Identify which cell holds the provided text, then report its [x, y] central coordinate. 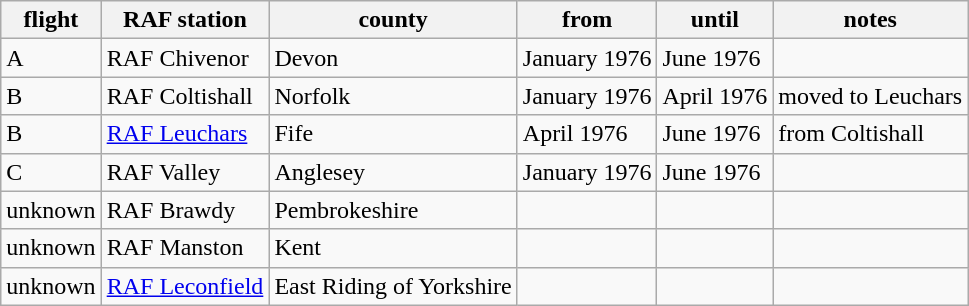
A [51, 58]
from [587, 20]
moved to Leuchars [870, 96]
Norfolk [393, 96]
Pembrokeshire [393, 210]
RAF Brawdy [185, 210]
C [51, 172]
RAF Leconfield [185, 286]
Fife [393, 134]
East Riding of Yorkshire [393, 286]
RAF Valley [185, 172]
until [715, 20]
county [393, 20]
RAF Manston [185, 248]
RAF Coltishall [185, 96]
from Coltishall [870, 134]
notes [870, 20]
Devon [393, 58]
Anglesey [393, 172]
RAF Leuchars [185, 134]
Kent [393, 248]
RAF Chivenor [185, 58]
flight [51, 20]
RAF station [185, 20]
